Locate the cell with the specified text and output its (X, Y) center coordinate. 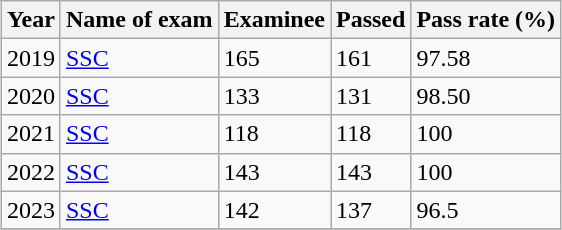
Pass rate (%) (486, 20)
Year (30, 20)
131 (370, 96)
2022 (30, 172)
161 (370, 58)
2023 (30, 210)
142 (274, 210)
2019 (30, 58)
2021 (30, 134)
Passed (370, 20)
Name of exam (139, 20)
96.5 (486, 210)
97.58 (486, 58)
2020 (30, 96)
Examinee (274, 20)
165 (274, 58)
133 (274, 96)
98.50 (486, 96)
137 (370, 210)
